Identify which cell holds the provided text, then report its [x, y] central coordinate. 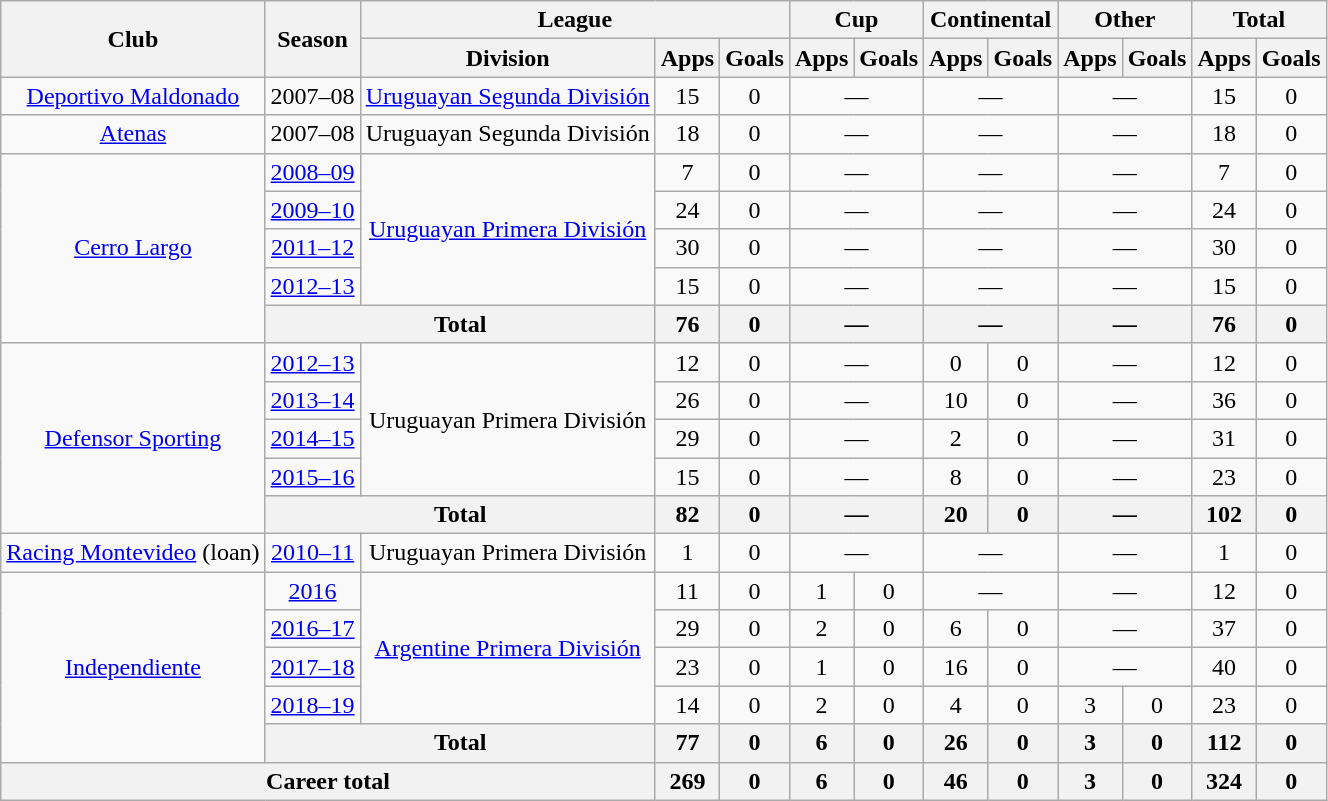
2014–15 [312, 438]
46 [956, 781]
Cup [856, 20]
Racing Montevideo (loan) [133, 553]
2017–18 [312, 667]
16 [956, 667]
Other [1125, 20]
4 [956, 705]
269 [687, 781]
2016 [312, 591]
102 [1224, 515]
112 [1224, 743]
40 [1224, 667]
37 [1224, 629]
League [574, 20]
Independiente [133, 667]
2011–12 [312, 248]
Club [133, 39]
Atenas [133, 134]
Continental [991, 20]
11 [687, 591]
82 [687, 515]
10 [956, 400]
2016–17 [312, 629]
2010–11 [312, 553]
Argentine Primera División [508, 648]
20 [956, 515]
2018–19 [312, 705]
Career total [328, 781]
2009–10 [312, 210]
Cerro Largo [133, 248]
77 [687, 743]
8 [956, 477]
2008–09 [312, 172]
36 [1224, 400]
324 [1224, 781]
Deportivo Maldonado [133, 96]
14 [687, 705]
2015–16 [312, 477]
Division [508, 58]
2013–14 [312, 400]
Defensor Sporting [133, 438]
Season [312, 39]
31 [1224, 438]
